Extract the [x, y] coordinate from the center of the cell holding the provided text.  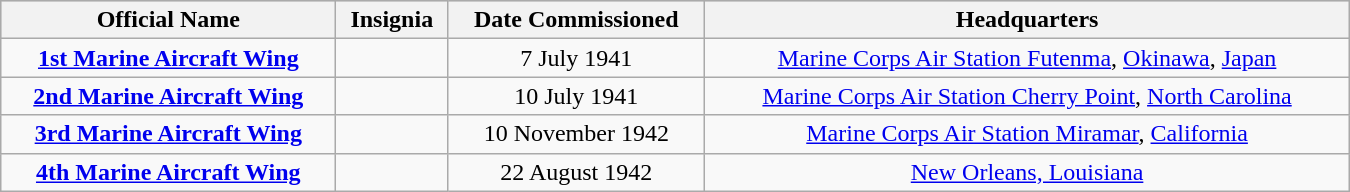
22 August 1942 [576, 172]
10 July 1941 [576, 96]
10 November 1942 [576, 134]
Official Name [168, 20]
Marine Corps Air Station Miramar, California [1027, 134]
Date Commissioned [576, 20]
Insignia [392, 20]
7 July 1941 [576, 58]
1st Marine Aircraft Wing [168, 58]
3rd Marine Aircraft Wing [168, 134]
4th Marine Aircraft Wing [168, 172]
Headquarters [1027, 20]
New Orleans, Louisiana [1027, 172]
2nd Marine Aircraft Wing [168, 96]
Marine Corps Air Station Futenma, Okinawa, Japan [1027, 58]
Marine Corps Air Station Cherry Point, North Carolina [1027, 96]
